Identify which cell holds the provided text, then report its (x, y) central coordinate. 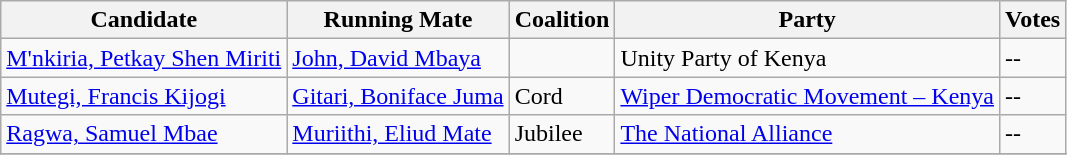
Jubilee (562, 134)
Votes (1032, 20)
Party (808, 20)
Gitari, Boniface Juma (398, 96)
Unity Party of Kenya (808, 58)
Cord (562, 96)
Candidate (144, 20)
Wiper Democratic Movement – Kenya (808, 96)
John, David Mbaya (398, 58)
The National Alliance (808, 134)
Mutegi, Francis Kijogi (144, 96)
Muriithi, Eliud Mate (398, 134)
Running Mate (398, 20)
Coalition (562, 20)
Ragwa, Samuel Mbae (144, 134)
M'nkiria, Petkay Shen Miriti (144, 58)
